From the cell containing the given text, extract its center point as (x, y) coordinate. 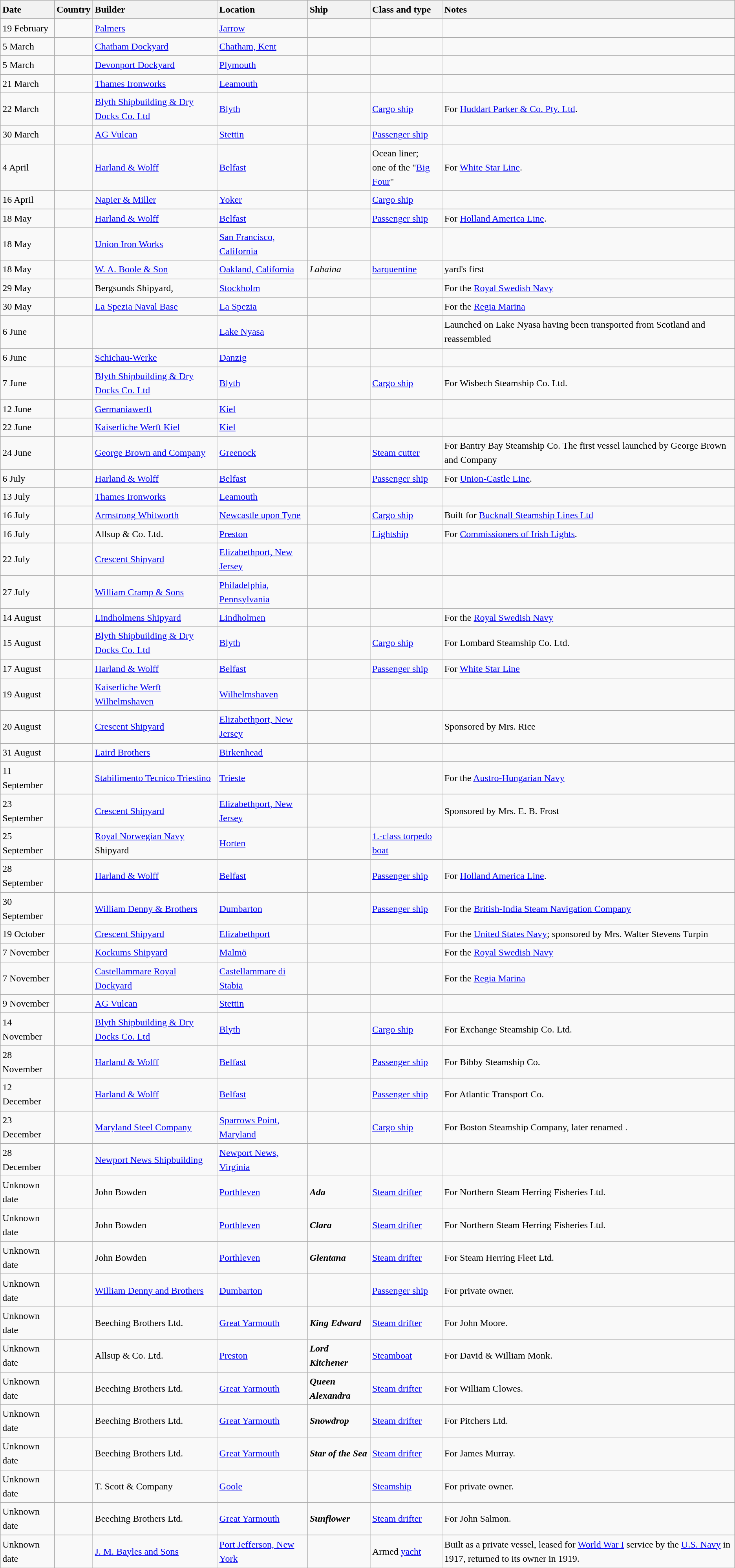
19 October (27, 934)
Stabilimento Tecnico Triestino (155, 778)
William Denny & Brothers (155, 908)
For Lombard Steamship Co. Ltd. (588, 643)
For John Moore. (588, 1323)
Snowdrop (338, 1421)
Steamboat (406, 1355)
Star of the Sea (338, 1454)
29 May (27, 288)
Napier & Miller (155, 200)
Chatham Dockyard (155, 46)
For Commissioners of Irish Lights. (588, 534)
Class and type (406, 9)
Danzig (262, 358)
4 April (27, 167)
Greenock (262, 453)
Ocean liner;one of the "Big Four" (406, 167)
T. Scott & Company (155, 1486)
Castellammare Royal Dockyard (155, 978)
Elizabethport (262, 934)
23 December (27, 1128)
For White Star Line (588, 669)
19 February (27, 28)
For Huddart Parker & Co. Pty. Ltd. (588, 109)
6 July (27, 479)
La Spezia Naval Base (155, 306)
Plymouth (262, 65)
Sponsored by Mrs. E. B. Frost (588, 811)
22 July (27, 559)
Built for Bucknall Steamship Lines Ltd (588, 515)
Malmö (262, 952)
Glentana (338, 1258)
12 June (27, 409)
J. M. Bayles and Sons (155, 1551)
Lahaina (338, 270)
28 September (27, 876)
30 March (27, 134)
Launched on Lake Nyasa having been transported from Scotland and reassembled (588, 332)
Builder (155, 9)
Date (27, 9)
17 August (27, 669)
yard's first (588, 270)
Laird Brothers (155, 753)
22 March (27, 109)
Chatham, Kent (262, 46)
Newport News Shipbuilding (155, 1160)
For Bantry Bay Steamship Co. The first vessel launched by George Brown and Company (588, 453)
Sunflower (338, 1519)
Lord Kitchener (338, 1355)
For the United States Navy; sponsored by Mrs. Walter Stevens Turpin (588, 934)
31 August (27, 753)
12 December (27, 1095)
28 November (27, 1062)
Queen Alexandra (338, 1388)
Wilhelmshaven (262, 695)
15 August (27, 643)
W. A. Boole & Son (155, 270)
Horten (262, 843)
For Exchange Steamship Co. Ltd. (588, 1029)
Lake Nyasa (262, 332)
For William Clowes. (588, 1388)
Steam cutter (406, 453)
For White Star Line. (588, 167)
14 August (27, 618)
25 September (27, 843)
For Union-Castle Line. (588, 479)
1.-class torpedo boat (406, 843)
Kaiserliche Werft Kiel (155, 427)
20 August (27, 727)
13 July (27, 497)
24 June (27, 453)
Ship (338, 9)
Location (262, 9)
George Brown and Company (155, 453)
For Bibby Steamship Co. (588, 1062)
Philadelphia, Pennsylvania (262, 592)
Newport News, Virginia (262, 1160)
For the British-India Steam Navigation Company (588, 908)
30 September (27, 908)
Germaniawerft (155, 409)
Oakland, California (262, 270)
Kaiserliche Werft Wilhelmshaven (155, 695)
28 December (27, 1160)
Jarrow (262, 28)
Built as a private vessel, leased for World War I service by the U.S. Navy in 1917, returned to its owner in 1919. (588, 1551)
San Francisco, California (262, 244)
30 May (27, 306)
7 June (27, 383)
Maryland Steel Company (155, 1128)
Country (73, 9)
barquentine (406, 270)
William Denny and Brothers (155, 1290)
Lindholmens Shipyard (155, 618)
Trieste (262, 778)
For David & William Monk. (588, 1355)
Steamship (406, 1486)
For Pitchers Ltd. (588, 1421)
Notes (588, 9)
Goole (262, 1486)
For James Murray. (588, 1454)
Schichau-Werke (155, 358)
For the Austro-Hungarian Navy (588, 778)
For John Salmon. (588, 1519)
23 September (27, 811)
21 March (27, 83)
For Wisbech Steamship Co. Ltd. (588, 383)
9 November (27, 1003)
Bergsunds Shipyard, (155, 288)
22 June (27, 427)
Union Iron Works (155, 244)
19 August (27, 695)
Armstrong Whitworth (155, 515)
Port Jefferson, New York (262, 1551)
For Steam Herring Fleet Ltd. (588, 1258)
For Boston Steamship Company, later renamed . (588, 1128)
La Spezia (262, 306)
Sparrows Point, Maryland (262, 1128)
Birkenhead (262, 753)
Sponsored by Mrs. Rice (588, 727)
King Edward (338, 1323)
William Cramp & Sons (155, 592)
Lightship (406, 534)
Armed yacht (406, 1551)
Yoker (262, 200)
Devonport Dockyard (155, 65)
Palmers (155, 28)
27 July (27, 592)
Royal Norwegian Navy Shipyard (155, 843)
Stockholm (262, 288)
For Atlantic Transport Co. (588, 1095)
Lindholmen (262, 618)
Newcastle upon Tyne (262, 515)
Ada (338, 1193)
Castellammare di Stabia (262, 978)
Clara (338, 1225)
14 November (27, 1029)
Kockums Shipyard (155, 952)
11 September (27, 778)
16 April (27, 200)
